Provide the (x, y) coordinate of the cell's center where the given text is located.  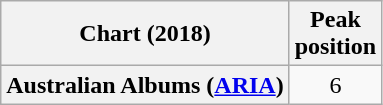
Chart (2018) (145, 34)
Australian Albums (ARIA) (145, 85)
6 (335, 85)
Peakposition (335, 34)
